Scan for the cell matching the given text and deliver its (x, y) coordinate at center. 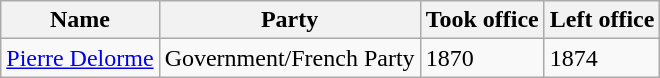
Pierre Delorme (80, 58)
Party (290, 20)
1870 (482, 58)
Left office (602, 20)
Government/French Party (290, 58)
1874 (602, 58)
Name (80, 20)
Took office (482, 20)
